Extract the (x, y) coordinate from the center of the cell holding the provided text.  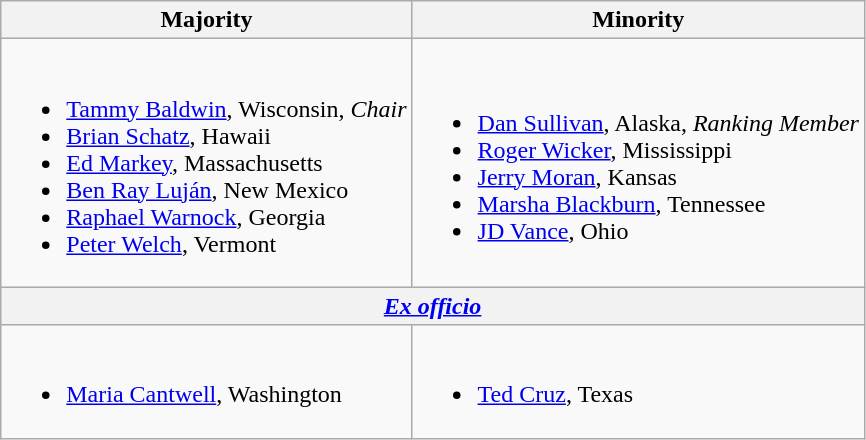
Ex officio (433, 306)
Tammy Baldwin, Wisconsin, ChairBrian Schatz, HawaiiEd Markey, MassachusettsBen Ray Luján, New MexicoRaphael Warnock, GeorgiaPeter Welch, Vermont (206, 163)
Maria Cantwell, Washington (206, 382)
Ted Cruz, Texas (638, 382)
Minority (638, 20)
Dan Sullivan, Alaska, Ranking MemberRoger Wicker, MississippiJerry Moran, KansasMarsha Blackburn, TennesseeJD Vance, Ohio (638, 163)
Majority (206, 20)
